For the text-containing cell, return its midpoint in [X, Y] coordinate format. 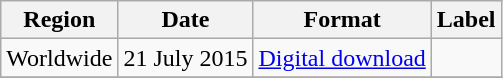
Date [186, 20]
Format [342, 20]
21 July 2015 [186, 58]
Label [466, 20]
Worldwide [60, 58]
Digital download [342, 58]
Region [60, 20]
